Capture the cell that displays the provided text and extract its [X, Y] central coordinate. 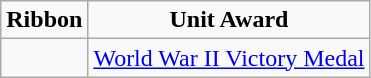
Unit Award [229, 20]
Ribbon [44, 20]
World War II Victory Medal [229, 58]
